Find where the given text appears and provide that cell's center as [X, Y] coordinate. 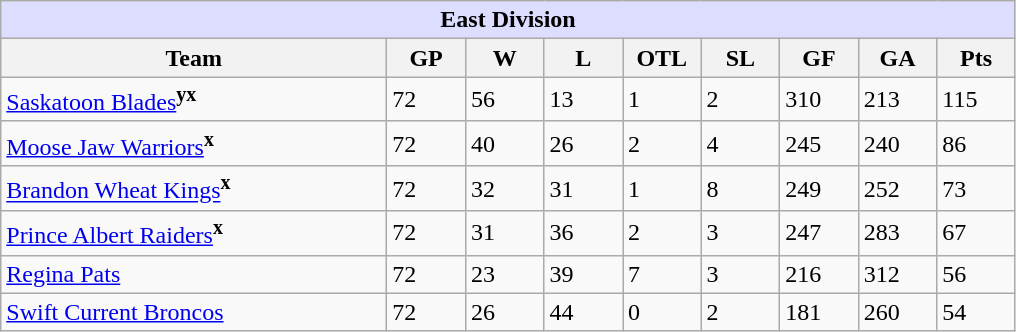
Moose Jaw Warriorsx [194, 144]
23 [504, 274]
40 [504, 144]
39 [584, 274]
OTL [662, 58]
Regina Pats [194, 274]
73 [976, 188]
245 [820, 144]
67 [976, 234]
310 [820, 100]
181 [820, 312]
249 [820, 188]
252 [898, 188]
86 [976, 144]
4 [740, 144]
W [504, 58]
8 [740, 188]
Prince Albert Raidersx [194, 234]
247 [820, 234]
115 [976, 100]
260 [898, 312]
312 [898, 274]
GF [820, 58]
Pts [976, 58]
Team [194, 58]
SL [740, 58]
7 [662, 274]
216 [820, 274]
240 [898, 144]
13 [584, 100]
213 [898, 100]
L [584, 58]
44 [584, 312]
Swift Current Broncos [194, 312]
54 [976, 312]
GP [426, 58]
36 [584, 234]
Brandon Wheat Kingsx [194, 188]
283 [898, 234]
0 [662, 312]
Saskatoon Bladesyx [194, 100]
32 [504, 188]
East Division [508, 20]
GA [898, 58]
